Search for the cell housing the specified text and yield its [X, Y] center coordinate. 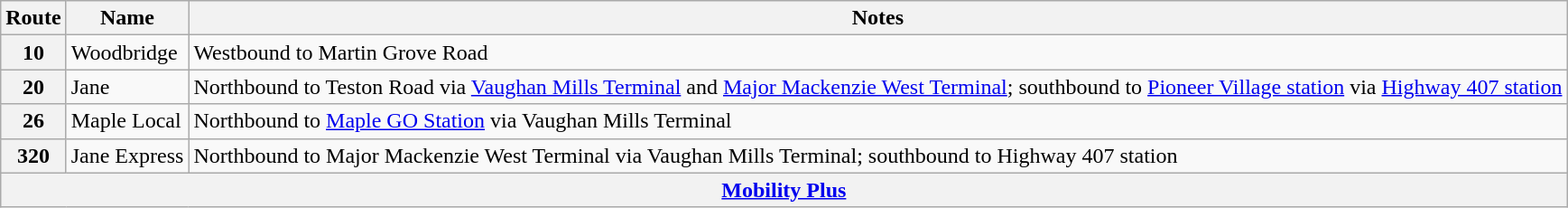
Westbound to Martin Grove Road [877, 52]
320 [33, 156]
Northbound to Maple GO Station via Vaughan Mills Terminal [877, 121]
26 [33, 121]
Name [127, 18]
Mobility Plus [784, 190]
Woodbridge [127, 52]
Maple Local [127, 121]
10 [33, 52]
Notes [877, 18]
Northbound to Teston Road via Vaughan Mills Terminal and Major Mackenzie West Terminal; southbound to Pioneer Village station via Highway 407 station [877, 87]
Jane Express [127, 156]
Route [33, 18]
20 [33, 87]
Northbound to Major Mackenzie West Terminal via Vaughan Mills Terminal; southbound to Highway 407 station [877, 156]
Jane [127, 87]
